Capture the cell that displays the provided text and extract its [X, Y] central coordinate. 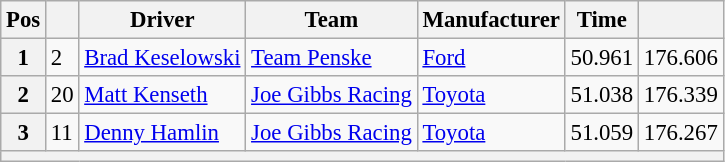
1 [24, 58]
Time [602, 20]
51.059 [602, 133]
Manufacturer [491, 20]
Team [332, 20]
3 [24, 133]
Brad Keselowski [162, 58]
Team Penske [332, 58]
Ford [491, 58]
Denny Hamlin [162, 133]
176.606 [680, 58]
Pos [24, 20]
176.267 [680, 133]
Matt Kenseth [162, 95]
50.961 [602, 58]
Driver [162, 20]
176.339 [680, 95]
11 [62, 133]
20 [62, 95]
51.038 [602, 95]
